Detect which cell encompasses the target text, then output its [X, Y] center coordinate. 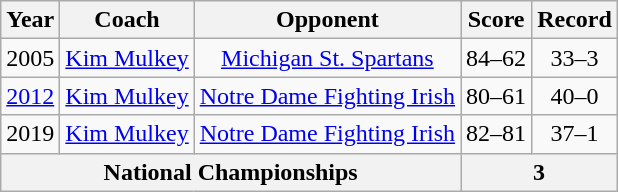
33–3 [575, 58]
Michigan St. Spartans [327, 58]
Year [30, 20]
Score [496, 20]
84–62 [496, 58]
Coach [127, 20]
Record [575, 20]
2012 [30, 96]
2005 [30, 58]
40–0 [575, 96]
Opponent [327, 20]
80–61 [496, 96]
37–1 [575, 134]
82–81 [496, 134]
3 [540, 172]
2019 [30, 134]
National Championships [231, 172]
